Provide the (X, Y) coordinate of the cell's center where the given text is located.  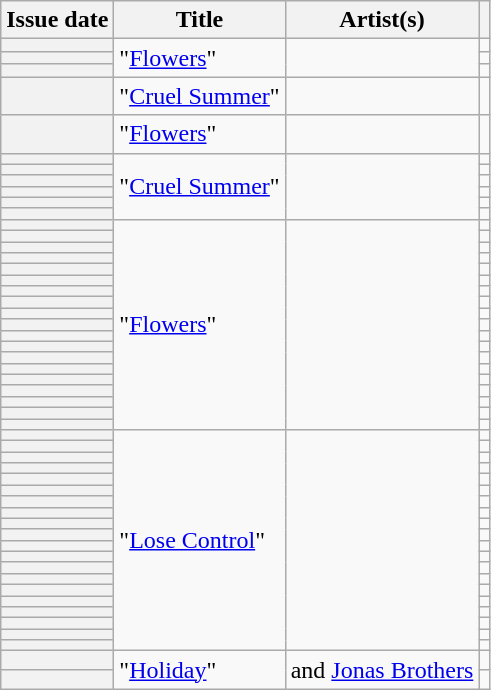
Title (200, 20)
"Holiday" (200, 670)
Artist(s) (382, 20)
Issue date (58, 20)
"Lose Control" (200, 540)
and Jonas Brothers (382, 670)
